Search for the cell housing the specified text and yield its (X, Y) center coordinate. 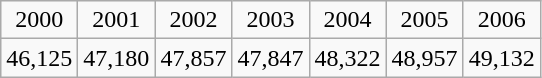
48,322 (348, 58)
2004 (348, 20)
2002 (194, 20)
48,957 (424, 58)
2006 (502, 20)
47,857 (194, 58)
49,132 (502, 58)
2003 (270, 20)
2001 (116, 20)
2000 (40, 20)
46,125 (40, 58)
47,847 (270, 58)
47,180 (116, 58)
2005 (424, 20)
